Detect which cell encompasses the target text, then output its [X, Y] center coordinate. 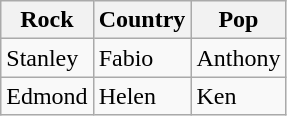
Anthony [238, 58]
Stanley [47, 58]
Country [142, 20]
Edmond [47, 96]
Pop [238, 20]
Ken [238, 96]
Helen [142, 96]
Fabio [142, 58]
Rock [47, 20]
